Extract the [X, Y] coordinate from the center of the cell holding the provided text.  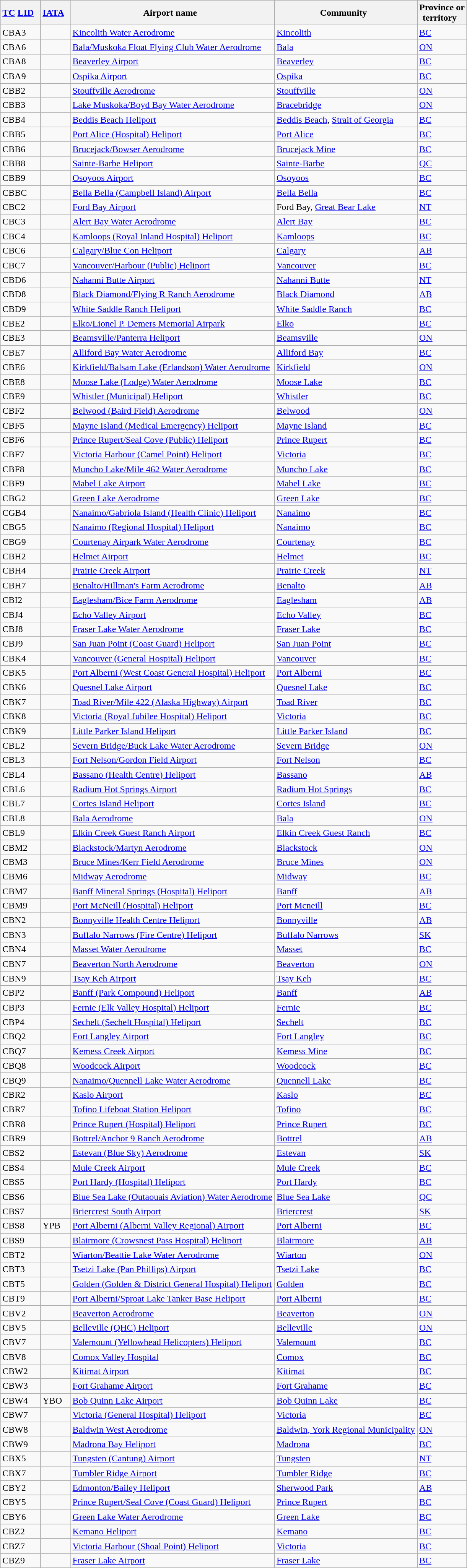
Estevan (Blue Sky) Aerodrome [172, 1153]
Benalto [346, 585]
CBB6 [21, 149]
YPB [55, 1226]
CBZ2 [21, 1531]
Masset Water Aerodrome [172, 949]
CBB8 [21, 163]
CBD8 [21, 294]
CBY2 [21, 1488]
Edmonton/Bailey Heliport [172, 1488]
CBB9 [21, 178]
Courtenay [346, 542]
Comox [346, 1357]
Brucejack/Bowser Aerodrome [172, 149]
Ospika [346, 76]
Calgary/Blue Con Heliport [172, 251]
Cortes Island [346, 804]
Beaverley Airport [172, 62]
Victoria (General Hospital) Heliport [172, 1415]
Quesnel Lake [346, 687]
Beaverley [346, 62]
Beaverton Aerodrome [172, 1313]
Fort Nelson [346, 760]
Tumbler Ridge [346, 1473]
CBL3 [21, 760]
Quesnel Lake Airport [172, 687]
Vancouver/Harbour (Public) Heliport [172, 265]
CBM3 [21, 862]
TC LID [21, 13]
CBR9 [21, 1139]
Lake Muskoka/Boyd Bay Water Aerodrome [172, 105]
Fort Langley Airport [172, 1037]
CBW7 [21, 1415]
Blackstock/Martyn Aerodrome [172, 847]
Bruce Mines/Kerr Field Aerodrome [172, 862]
Kaslo Airport [172, 1095]
Bracebridge [346, 105]
Stouffville [346, 91]
CBQ9 [21, 1080]
CBL7 [21, 804]
CBJ8 [21, 629]
Toad River/Mile 422 (Alaska Highway) Airport [172, 702]
Woodcock [346, 1066]
CBW8 [21, 1430]
Kirkfield/Balsam Lake (Erlandson) Water Aerodrome [172, 367]
Whistler (Municipal) Heliport [172, 396]
Sechelt [346, 1022]
CBW2 [21, 1371]
CBB2 [21, 91]
Mayne Island [346, 426]
CBJ4 [21, 614]
Kamloops [346, 236]
Sechelt (Sechelt Hospital) Heliport [172, 1022]
Port McNeill (Hospital) Heliport [172, 906]
Midway [346, 876]
CBF7 [21, 455]
Little Parker Island Heliport [172, 731]
CBT9 [21, 1298]
CBF2 [21, 411]
Prince Rupert/Seal Cove (Public) Heliport [172, 440]
Tofino [346, 1109]
Echo Valley Airport [172, 614]
Mule Creek Airport [172, 1168]
Black Diamond [346, 294]
CBV8 [21, 1357]
CBP3 [21, 1007]
Ford Bay Airport [172, 207]
Midway Aerodrome [172, 876]
Helmet Airport [172, 556]
CBS6 [21, 1197]
CBT3 [21, 1269]
Bonnyville Health Centre Heliport [172, 920]
San Juan Point [346, 643]
CBF5 [21, 426]
Tsay Keh [346, 978]
Sainte-Barbe [346, 163]
Bob Quinn Lake [346, 1401]
Victoria (Royal Jubilee Hospital) Heliport [172, 717]
Tungsten [346, 1459]
Valemount (Yellowhead Helicopters) Heliport [172, 1342]
Bottrel [346, 1139]
Port Alice (Hospital) Heliport [172, 134]
CBS4 [21, 1168]
Nahanni Butte Airport [172, 280]
CBE2 [21, 323]
Mabel Lake Airport [172, 484]
Kaslo [346, 1095]
Fort Grahame [346, 1386]
CBF6 [21, 440]
Prairie Creek [346, 571]
CBM9 [21, 906]
Province orterritory [442, 13]
CBG2 [21, 498]
CBR8 [21, 1124]
CBV5 [21, 1328]
CBV2 [21, 1313]
Kemess Creek Airport [172, 1051]
Elko [346, 323]
CBI2 [21, 600]
Victoria Harbour (Camel Point) Heliport [172, 455]
Quennell Lake [346, 1080]
Elkin Creek Guest Ranch Airport [172, 833]
CBE8 [21, 382]
CBR2 [21, 1095]
CGB4 [21, 513]
Fort Grahame Airport [172, 1386]
CBF9 [21, 484]
CBP2 [21, 993]
Brucejack Mine [346, 149]
Community [346, 13]
White Saddle Ranch Heliport [172, 309]
CBE7 [21, 353]
Kemano Heliport [172, 1531]
Kemano [346, 1531]
CBW9 [21, 1444]
Beaverton North Aerodrome [172, 964]
Fernie [346, 1007]
CBT5 [21, 1284]
Bassano [346, 775]
Bala/Muskoka Float Flying Club Water Aerodrome [172, 47]
CBQ2 [21, 1037]
Victoria Harbour (Shoal Point) Heliport [172, 1546]
CBT2 [21, 1255]
CBC7 [21, 265]
CBQ8 [21, 1066]
Prince Rupert/Seal Cove (Coast Guard) Heliport [172, 1502]
Estevan [346, 1153]
CBL8 [21, 818]
Kirkfield [346, 367]
Osoyoos [346, 178]
CBM6 [21, 876]
Tsetzi Lake (Pan Phillips) Airport [172, 1269]
Blue Sea Lake (Outaouais Aviation) Water Aerodrome [172, 1197]
Tumbler Ridge Airport [172, 1473]
CBS2 [21, 1153]
CBN2 [21, 920]
CBW4 [21, 1401]
CBG5 [21, 527]
CBK9 [21, 731]
Fort Nelson/Gordon Field Airport [172, 760]
CBK4 [21, 658]
Bassano (Health Centre) Heliport [172, 775]
Muncho Lake [346, 469]
CBY6 [21, 1517]
Prairie Creek Airport [172, 571]
Port Alberni (Alberni Valley Regional) Airport [172, 1226]
CBK5 [21, 673]
Baldwin, York Regional Municipality [346, 1430]
Port Alberni (West Coast General Hospital) Heliport [172, 673]
Masset [346, 949]
CBC4 [21, 236]
Wiarton/Beattie Lake Water Aerodrome [172, 1255]
Bob Quinn Lake Airport [172, 1401]
IATA [55, 13]
Stouffville Aerodrome [172, 91]
Port Mcneill [346, 906]
CBM7 [21, 891]
CBC3 [21, 222]
CBF8 [21, 469]
Kincolith Water Aerodrome [172, 32]
CBM2 [21, 847]
CBA3 [21, 32]
CBE3 [21, 338]
CBK6 [21, 687]
Fort Langley [346, 1037]
Belwood (Baird Field) Aerodrome [172, 411]
Blackstock [346, 847]
Belleville (QHC) Heliport [172, 1328]
CBL2 [21, 746]
Bottrel/Anchor 9 Ranch Aerodrome [172, 1139]
Tsetzi Lake [346, 1269]
Briercrest [346, 1211]
CBS5 [21, 1182]
Ospika Airport [172, 76]
CBS8 [21, 1226]
CBE9 [21, 396]
Kemess Mine [346, 1051]
CBC2 [21, 207]
Golden (Golden & District General Hospital) Heliport [172, 1284]
CBH2 [21, 556]
Sainte-Barbe Heliport [172, 163]
Little Parker Island [346, 731]
Port Alice [346, 134]
CBL9 [21, 833]
Elkin Creek Guest Ranch [346, 833]
Blue Sea Lake [346, 1197]
Beamsville [346, 338]
Sherwood Park [346, 1488]
CBS7 [21, 1211]
Toad River [346, 702]
Kitimat Airport [172, 1371]
Tsay Keh Airport [172, 978]
Calgary [346, 251]
Golden [346, 1284]
Fernie (Elk Valley Hospital) Heliport [172, 1007]
CBL6 [21, 789]
CBN9 [21, 978]
Kincolith [346, 32]
CBG9 [21, 542]
Osoyoos Airport [172, 178]
Nanaimo/Quennell Lake Water Aerodrome [172, 1080]
Airport name [172, 13]
CBK8 [21, 717]
Banff (Park Compound) Heliport [172, 993]
CBX7 [21, 1473]
Moose Lake [346, 382]
CBK7 [21, 702]
Green Lake Aerodrome [172, 498]
Mabel Lake [346, 484]
Briercrest South Airport [172, 1211]
CBB5 [21, 134]
Radium Hot Springs Airport [172, 789]
Beddis Beach Heliport [172, 120]
CBX5 [21, 1459]
Eaglesham/Bice Farm Aerodrome [172, 600]
Moose Lake (Lodge) Water Aerodrome [172, 382]
CBN7 [21, 964]
Alliford Bay Water Aerodrome [172, 353]
Beamsville/Panterra Heliport [172, 338]
CBH7 [21, 585]
CBD6 [21, 280]
Courtenay Airpark Water Aerodrome [172, 542]
Buffalo Narrows [346, 935]
Woodcock Airport [172, 1066]
Nahanni Butte [346, 280]
CBB3 [21, 105]
Alert Bay [346, 222]
CBZ9 [21, 1560]
Bella Bella (Campbell Island) Airport [172, 192]
Alliford Bay [346, 353]
CBA6 [21, 47]
Tungsten (Cantung) Airport [172, 1459]
Benalto/Hillman's Farm Aerodrome [172, 585]
Eaglesham [346, 600]
Blairmore (Crowsnest Pass Hospital) Heliport [172, 1240]
Belleville [346, 1328]
Tofino Lifeboat Station Heliport [172, 1109]
CBB4 [21, 120]
CBY5 [21, 1502]
Port Hardy [346, 1182]
Black Diamond/Flying R Ranch Aerodrome [172, 294]
San Juan Point (Coast Guard) Heliport [172, 643]
Prince Rupert (Hospital) Heliport [172, 1124]
CBP4 [21, 1022]
Severn Bridge/Buck Lake Water Aerodrome [172, 746]
Comox Valley Hospital [172, 1357]
CBD9 [21, 309]
Green Lake Water Aerodrome [172, 1517]
Wiarton [346, 1255]
Mayne Island (Medical Emergency) Heliport [172, 426]
Muncho Lake/Mile 462 Water Aerodrome [172, 469]
CBBC [21, 192]
CBA8 [21, 62]
YBO [55, 1401]
Elko/Lionel P. Demers Memorial Airpark [172, 323]
Baldwin West Aerodrome [172, 1430]
CBZ7 [21, 1546]
Fraser Lake Water Aerodrome [172, 629]
CBS9 [21, 1240]
Madrona [346, 1444]
Beddis Beach, Strait of Georgia [346, 120]
CBW3 [21, 1386]
Bonnyville [346, 920]
Nanaimo/Gabriola Island (Health Clinic) Heliport [172, 513]
Madrona Bay Heliport [172, 1444]
Cortes Island Heliport [172, 804]
Port Hardy (Hospital) Heliport [172, 1182]
Kitimat [346, 1371]
White Saddle Ranch [346, 309]
Bella Bella [346, 192]
Mule Creek [346, 1168]
Bala Aerodrome [172, 818]
Fraser Lake Airport [172, 1560]
Valemount [346, 1342]
Port Alberni/Sproat Lake Tanker Base Heliport [172, 1298]
Bruce Mines [346, 862]
CBH4 [21, 571]
CBJ9 [21, 643]
Echo Valley [346, 614]
Kamloops (Royal Inland Hospital) Heliport [172, 236]
CBN4 [21, 949]
Nanaimo (Regional Hospital) Heliport [172, 527]
Helmet [346, 556]
CBC6 [21, 251]
Vancouver (General Hospital) Heliport [172, 658]
CBA9 [21, 76]
CBV7 [21, 1342]
CBE6 [21, 367]
CBN3 [21, 935]
Buffalo Narrows (Fire Centre) Heliport [172, 935]
Ford Bay, Great Bear Lake [346, 207]
Blairmore [346, 1240]
CBQ7 [21, 1051]
Belwood [346, 411]
Whistler [346, 396]
Severn Bridge [346, 746]
Banff Mineral Springs (Hospital) Heliport [172, 891]
CBR7 [21, 1109]
Radium Hot Springs [346, 789]
Alert Bay Water Aerodrome [172, 222]
CBL4 [21, 775]
